Return (x, y) of the center of cell containing provided text 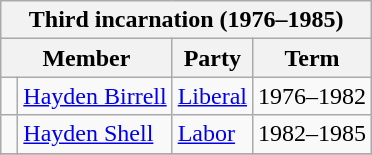
Liberal (212, 96)
Member (86, 58)
Hayden Shell (95, 134)
Labor (212, 134)
1982–1985 (312, 134)
Third incarnation (1976–1985) (186, 20)
Term (312, 58)
1976–1982 (312, 96)
Party (212, 58)
Hayden Birrell (95, 96)
